Search for the cell housing the specified text and yield its [X, Y] center coordinate. 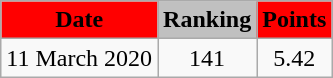
5.42 [294, 58]
Ranking [208, 20]
Points [294, 20]
Date [80, 20]
11 March 2020 [80, 58]
141 [208, 58]
